Search for the cell housing the specified text and yield its (X, Y) center coordinate. 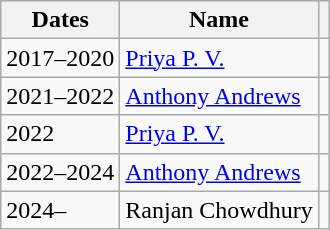
2017–2020 (60, 58)
Ranjan Chowdhury (219, 210)
2022–2024 (60, 172)
2021–2022 (60, 96)
2024– (60, 210)
Name (219, 20)
Dates (60, 20)
2022 (60, 134)
